Detect which cell encompasses the target text, then output its (x, y) center coordinate. 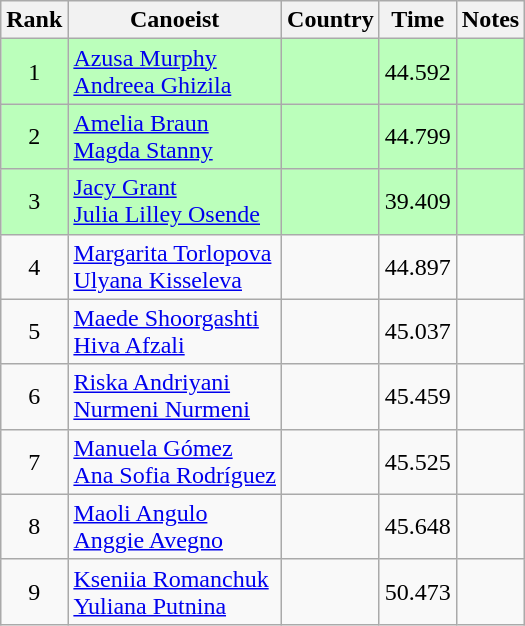
2 (34, 136)
Country (331, 20)
Notes (490, 20)
50.473 (418, 592)
44.897 (418, 266)
39.409 (418, 202)
Canoeist (175, 20)
Amelia BraunMagda Stanny (175, 136)
1 (34, 72)
5 (34, 332)
45.037 (418, 332)
7 (34, 462)
Rank (34, 20)
Riska AndriyaniNurmeni Nurmeni (175, 396)
Jacy GrantJulia Lilley Osende (175, 202)
44.592 (418, 72)
Azusa MurphyAndreea Ghizila (175, 72)
8 (34, 526)
45.648 (418, 526)
Margarita TorlopovaUlyana Kisseleva (175, 266)
4 (34, 266)
Maoli AnguloAnggie Avegno (175, 526)
9 (34, 592)
Manuela GómezAna Sofia Rodríguez (175, 462)
45.459 (418, 396)
Maede ShoorgashtiHiva Afzali (175, 332)
3 (34, 202)
6 (34, 396)
Kseniia RomanchukYuliana Putnina (175, 592)
Time (418, 20)
44.799 (418, 136)
45.525 (418, 462)
